Extract the [X, Y] coordinate from the center of the cell holding the provided text.  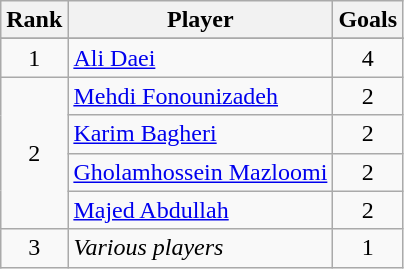
3 [34, 248]
Various players [200, 248]
Mehdi Fonounizadeh [200, 96]
Majed Abdullah [200, 210]
Gholamhossein Mazloomi [200, 172]
Ali Daei [200, 58]
Karim Bagheri [200, 134]
Rank [34, 20]
4 [368, 58]
Player [200, 20]
Goals [368, 20]
